Identify which cell holds the provided text, then report its [X, Y] central coordinate. 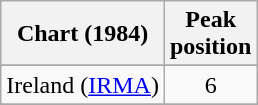
Peakposition [210, 34]
Chart (1984) [83, 34]
Ireland (IRMA) [83, 85]
6 [210, 85]
